Locate the cell with the specified text and output its [X, Y] center coordinate. 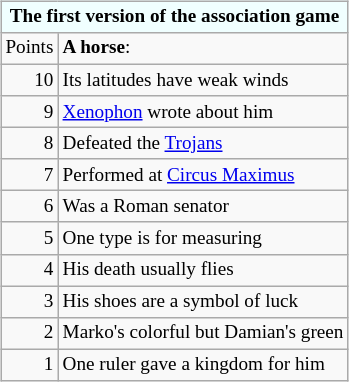
His death usually flies [203, 270]
10 [30, 80]
Defeated the Trojans [203, 144]
His shoes are a symbol of luck [203, 302]
One type is for measuring [203, 238]
Marko's colorful but Damian's green [203, 333]
6 [30, 207]
Performed at Circus Maximus [203, 175]
3 [30, 302]
One ruler gave a kingdom for him [203, 365]
Was a Roman senator [203, 207]
9 [30, 112]
7 [30, 175]
Xenophon wrote about him [203, 112]
Points [30, 49]
A horse: [203, 49]
The first version of the association game [174, 17]
4 [30, 270]
Its latitudes have weak winds [203, 80]
5 [30, 238]
8 [30, 144]
2 [30, 333]
1 [30, 365]
